Detect which cell encompasses the target text, then output its [X, Y] center coordinate. 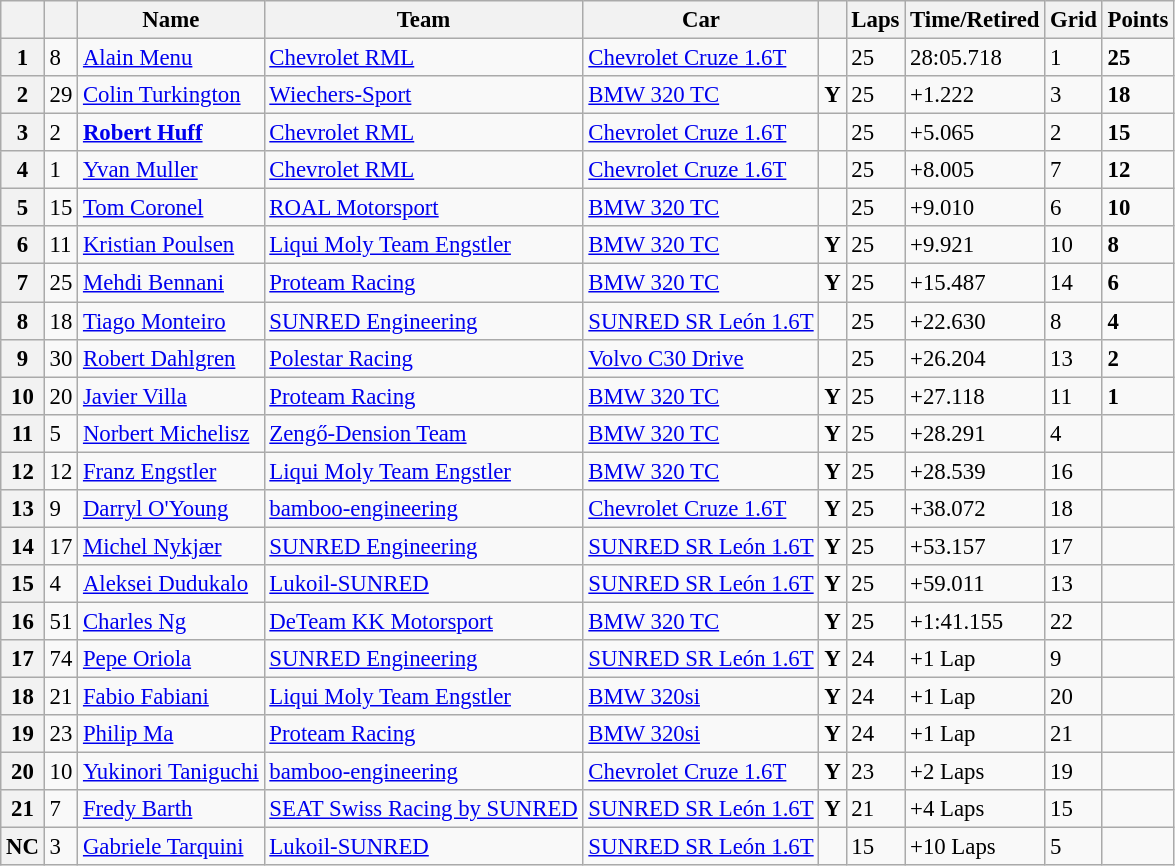
Kristian Poulsen [171, 245]
Wiechers-Sport [424, 95]
SEAT Swiss Racing by SUNRED [424, 809]
28:05.718 [975, 58]
+1:41.155 [975, 621]
Darryl O'Young [171, 509]
DeTeam KK Motorsport [424, 621]
+5.065 [975, 133]
Robert Dahlgren [171, 358]
Gabriele Tarquini [171, 847]
Name [171, 20]
Norbert Michelisz [171, 433]
Tom Coronel [171, 208]
+59.011 [975, 584]
Fredy Barth [171, 809]
+28.291 [975, 433]
Javier Villa [171, 396]
+15.487 [975, 283]
Michel Nykjær [171, 546]
+10 Laps [975, 847]
Robert Huff [171, 133]
Tiago Monteiro [171, 321]
51 [60, 621]
Philip Ma [171, 734]
74 [60, 659]
+28.539 [975, 471]
Team [424, 20]
Yvan Muller [171, 170]
Grid [1074, 20]
+2 Laps [975, 772]
Franz Engstler [171, 471]
29 [60, 95]
+53.157 [975, 546]
Yukinori Taniguchi [171, 772]
NC [23, 847]
+8.005 [975, 170]
Volvo C30 Drive [701, 358]
Car [701, 20]
+9.010 [975, 208]
Colin Turkington [171, 95]
Fabio Fabiani [171, 697]
Mehdi Bennani [171, 283]
+26.204 [975, 358]
+22.630 [975, 321]
Polestar Racing [424, 358]
Zengő-Dension Team [424, 433]
+9.921 [975, 245]
30 [60, 358]
Laps [876, 20]
Points [1138, 20]
Charles Ng [171, 621]
+38.072 [975, 509]
+4 Laps [975, 809]
Pepe Oriola [171, 659]
22 [1074, 621]
+1.222 [975, 95]
Aleksei Dudukalo [171, 584]
+27.118 [975, 396]
ROAL Motorsport [424, 208]
Time/Retired [975, 20]
Alain Menu [171, 58]
